Search for the cell housing the specified text and yield its [x, y] center coordinate. 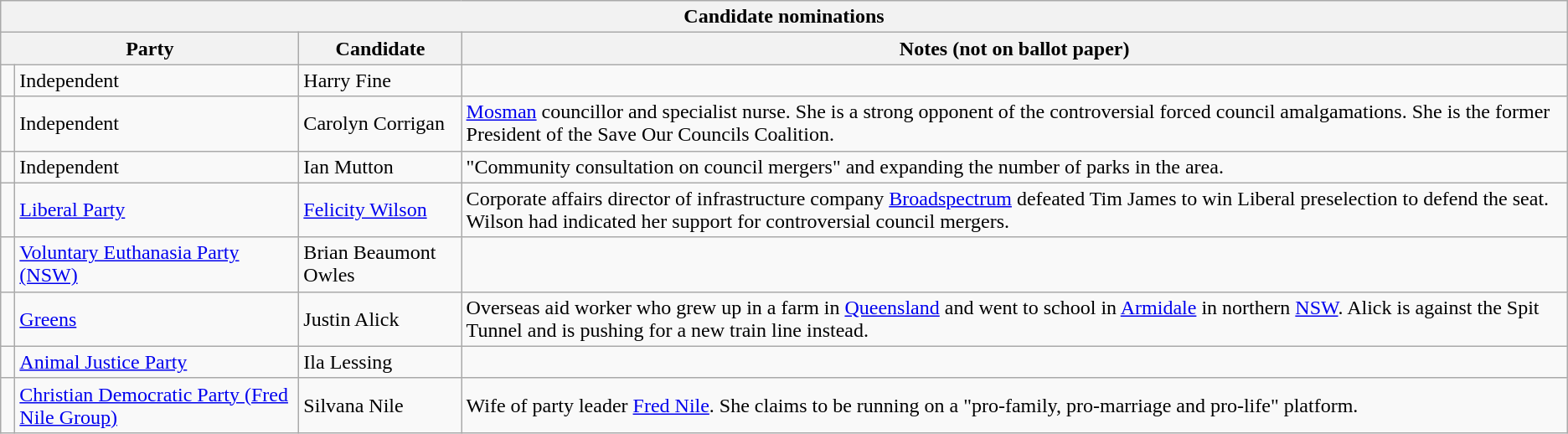
Wife of party leader Fred Nile. She claims to be running on a "pro-family, pro-marriage and pro-life" platform. [1014, 406]
Felicity Wilson [380, 209]
Harry Fine [380, 80]
Liberal Party [157, 209]
Justin Alick [380, 318]
Brian Beaumont Owles [380, 265]
Party [150, 49]
Ian Mutton [380, 167]
Animal Justice Party [157, 362]
Voluntary Euthanasia Party (NSW) [157, 265]
Silvana Nile [380, 406]
Carolyn Corrigan [380, 124]
Candidate [380, 49]
"Community consultation on council mergers" and expanding the number of parks in the area. [1014, 167]
Candidate nominations [784, 17]
Notes (not on ballot paper) [1014, 49]
Christian Democratic Party (Fred Nile Group) [157, 406]
Greens [157, 318]
Ila Lessing [380, 362]
